Return the (x, y) coordinate for the center point of the cell that contains the specified text.  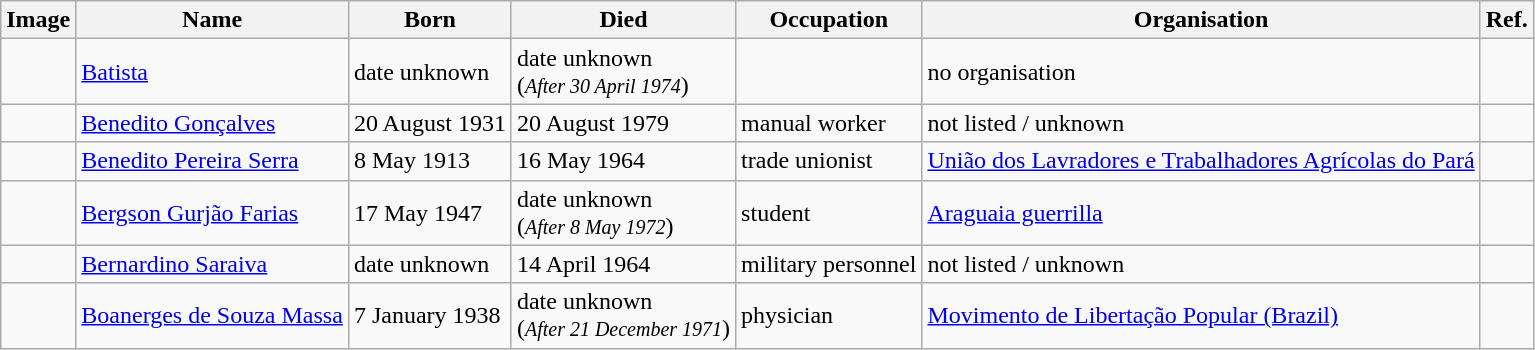
Bergson Gurjão Farias (212, 212)
Araguaia guerrilla (1201, 212)
20 August 1979 (623, 123)
8 May 1913 (430, 161)
Born (430, 20)
14 April 1964 (623, 264)
Occupation (829, 20)
Batista (212, 72)
Died (623, 20)
no organisation (1201, 72)
date unknown(After 21 December 1971) (623, 316)
União dos Lavradores e Trabalhadores Agrícolas do Pará (1201, 161)
16 May 1964 (623, 161)
manual worker (829, 123)
date unknown(After 8 May 1972) (623, 212)
physician (829, 316)
Image (38, 20)
military personnel (829, 264)
7 January 1938 (430, 316)
Movimento de Libertação Popular (Brazil) (1201, 316)
20 August 1931 (430, 123)
Ref. (1506, 20)
Benedito Pereira Serra (212, 161)
Benedito Gonçalves (212, 123)
17 May 1947 (430, 212)
Organisation (1201, 20)
Bernardino Saraiva (212, 264)
Boanerges de Souza Massa (212, 316)
trade unionist (829, 161)
student (829, 212)
Name (212, 20)
date unknown(After 30 April 1974) (623, 72)
